Find where the given text appears and provide that cell's center as [x, y] coordinate. 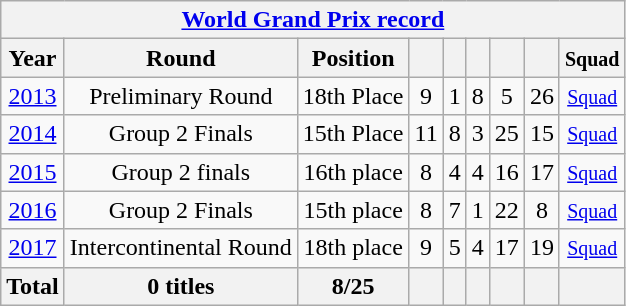
8/25 [353, 286]
Group 2 finals [180, 172]
2015 [33, 172]
0 titles [180, 286]
18th place [353, 248]
19 [542, 248]
Total [33, 286]
World Grand Prix record [313, 20]
25 [506, 134]
Year [33, 58]
Position [353, 58]
11 [426, 134]
16th place [353, 172]
3 [478, 134]
15th place [353, 210]
22 [506, 210]
2017 [33, 248]
2016 [33, 210]
Preliminary Round [180, 96]
Round [180, 58]
7 [454, 210]
2013 [33, 96]
Intercontinental Round [180, 248]
18th Place [353, 96]
15 [542, 134]
15th Place [353, 134]
26 [542, 96]
2014 [33, 134]
16 [506, 172]
